Extract the [X, Y] coordinate from the center of the cell holding the provided text.  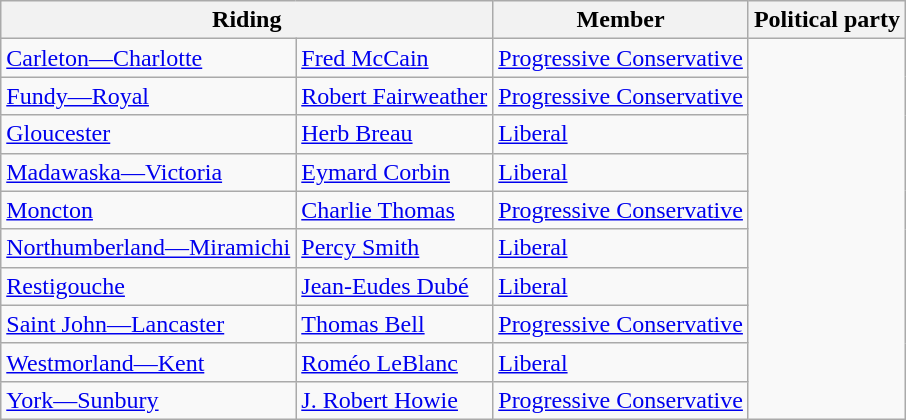
Percy Smith [394, 248]
Fred McCain [394, 58]
Political party [826, 20]
Gloucester [148, 134]
Carleton—Charlotte [148, 58]
Northumberland—Miramichi [148, 248]
Thomas Bell [394, 324]
York—Sunbury [148, 400]
Member [621, 20]
Eymard Corbin [394, 172]
Charlie Thomas [394, 210]
Fundy—Royal [148, 96]
Saint John—Lancaster [148, 324]
Madawaska—Victoria [148, 172]
Robert Fairweather [394, 96]
Westmorland—Kent [148, 362]
Riding [247, 20]
Jean-Eudes Dubé [394, 286]
Moncton [148, 210]
Restigouche [148, 286]
Roméo LeBlanc [394, 362]
Herb Breau [394, 134]
J. Robert Howie [394, 400]
